Find where the given text appears and provide that cell's center as [X, Y] coordinate. 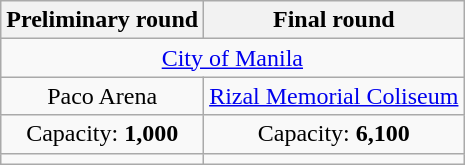
Capacity: 1,000 [102, 134]
Final round [334, 20]
Preliminary round [102, 20]
Capacity: 6,100 [334, 134]
Paco Arena [102, 96]
Rizal Memorial Coliseum [334, 96]
City of Manila [232, 58]
